Find where the given text appears and provide that cell's center as (X, Y) coordinate. 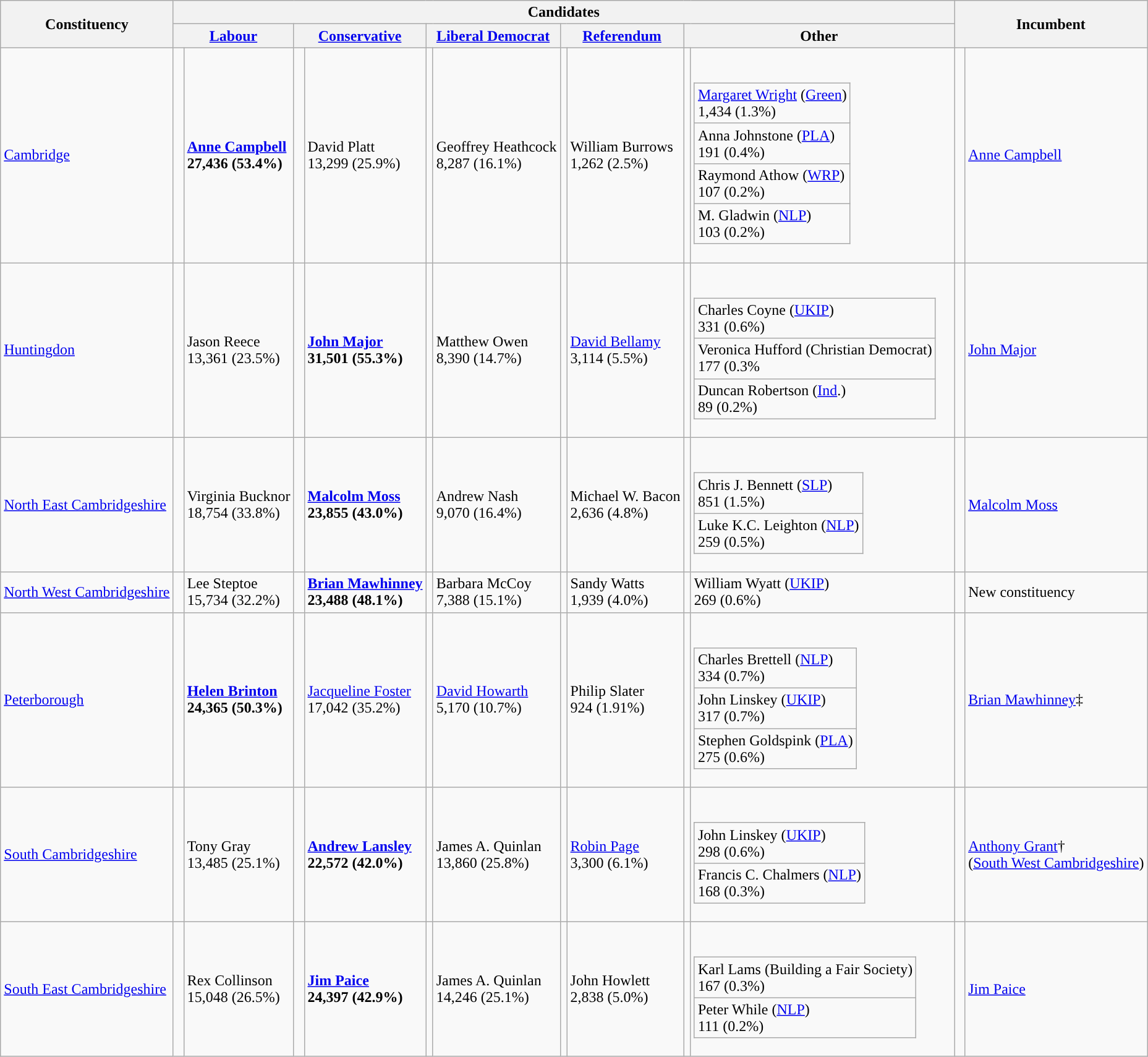
Conservative (360, 36)
Raymond Athow (WRP)107 (0.2%) (772, 183)
John Linskey (UKIP)298 (0.6%) (779, 842)
Huntingdon (87, 350)
Francis C. Chalmers (NLP)168 (0.3%) (779, 883)
Charles Coyne (UKIP)331 (0.6%) (815, 318)
Geoffrey Heathcock8,287 (16.1%) (496, 155)
David Platt13,299 (25.9%) (365, 155)
Chris J. Bennett (SLP)851 (1.5%) (778, 494)
Sandy Watts1,939 (4.0%) (626, 593)
Jim Paice24,397 (42.9%) (365, 990)
Anne Campbell27,436 (53.4%) (239, 155)
Matthew Owen8,390 (14.7%) (496, 350)
James A. Quinlan14,246 (25.1%) (496, 990)
John Major31,501 (55.3%) (365, 350)
Margaret Wright (Green)1,434 (1.3%) (772, 103)
Robin Page3,300 (6.1%) (626, 855)
Helen Brinton24,365 (50.3%) (239, 700)
Labour (234, 36)
Karl Lams (Building a Fair Society)167 (0.3%) (805, 977)
William Wyatt (UKIP)269 (0.6%) (822, 593)
Referendum (622, 36)
John Linskey (UKIP)298 (0.6%) Francis C. Chalmers (NLP)168 (0.3%) (822, 855)
William Burrows1,262 (2.5%) (626, 155)
Candidates (564, 12)
Brian Mawhinney23,488 (48.1%) (365, 593)
South Cambridgeshire (87, 855)
Karl Lams (Building a Fair Society)167 (0.3%) Peter While (NLP)111 (0.2%) (822, 990)
Luke K.C. Leighton (NLP)259 (0.5%) (778, 533)
Andrew Nash9,070 (16.4%) (496, 505)
Jason Reece13,361 (23.5%) (239, 350)
Constituency (87, 24)
Rex Collinson15,048 (26.5%) (239, 990)
John Major (1056, 350)
North West Cambridgeshire (87, 593)
New constituency (1056, 593)
Andrew Lansley22,572 (42.0%) (365, 855)
Veronica Hufford (Christian Democrat)177 (0.3% (815, 359)
M. Gladwin (NLP)103 (0.2%) (772, 224)
Jacqueline Foster17,042 (35.2%) (365, 700)
James A. Quinlan13,860 (25.8%) (496, 855)
Philip Slater924 (1.91%) (626, 700)
Chris J. Bennett (SLP)851 (1.5%) Luke K.C. Leighton (NLP)259 (0.5%) (822, 505)
Charles Brettell (NLP)334 (0.7%) (775, 668)
Charles Coyne (UKIP)331 (0.6%) Veronica Hufford (Christian Democrat)177 (0.3% Duncan Robertson (Ind.)89 (0.2%) (822, 350)
Other (818, 36)
Tony Gray13,485 (25.1%) (239, 855)
North East Cambridgeshire (87, 505)
Peter While (NLP)111 (0.2%) (805, 1018)
Michael W. Bacon2,636 (4.8%) (626, 505)
Peterborough (87, 700)
Malcolm Moss23,855 (43.0%) (365, 505)
Brian Mawhinney‡ (1056, 700)
David Howarth5,170 (10.7%) (496, 700)
Virginia Bucknor18,754 (33.8%) (239, 505)
Duncan Robertson (Ind.)89 (0.2%) (815, 398)
South East Cambridgeshire (87, 990)
Anna Johnstone (PLA)191 (0.4%) (772, 143)
Jim Paice (1056, 990)
Anthony Grant†(South West Cambridgeshire) (1056, 855)
John Linskey (UKIP)317 (0.7%) (775, 709)
Barbara McCoy7,388 (15.1%) (496, 593)
Incumbent (1051, 24)
David Bellamy3,114 (5.5%) (626, 350)
Liberal Democrat (493, 36)
Stephen Goldspink (PLA)275 (0.6%) (775, 748)
Malcolm Moss (1056, 505)
Lee Steptoe15,734 (32.2%) (239, 593)
Anne Campbell (1056, 155)
John Howlett2,838 (5.0%) (626, 990)
Cambridge (87, 155)
Margaret Wright (Green)1,434 (1.3%) Anna Johnstone (PLA)191 (0.4%) Raymond Athow (WRP)107 (0.2%) M. Gladwin (NLP)103 (0.2%) (822, 155)
Charles Brettell (NLP)334 (0.7%) John Linskey (UKIP)317 (0.7%) Stephen Goldspink (PLA)275 (0.6%) (822, 700)
